Provide the (x, y) coordinate of the cell's center where the given text is located.  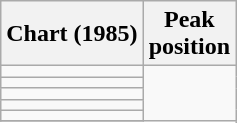
Peakposition (189, 34)
Chart (1985) (72, 34)
